Determine the (x, y) coordinate at the center of the cell enclosing the given text.  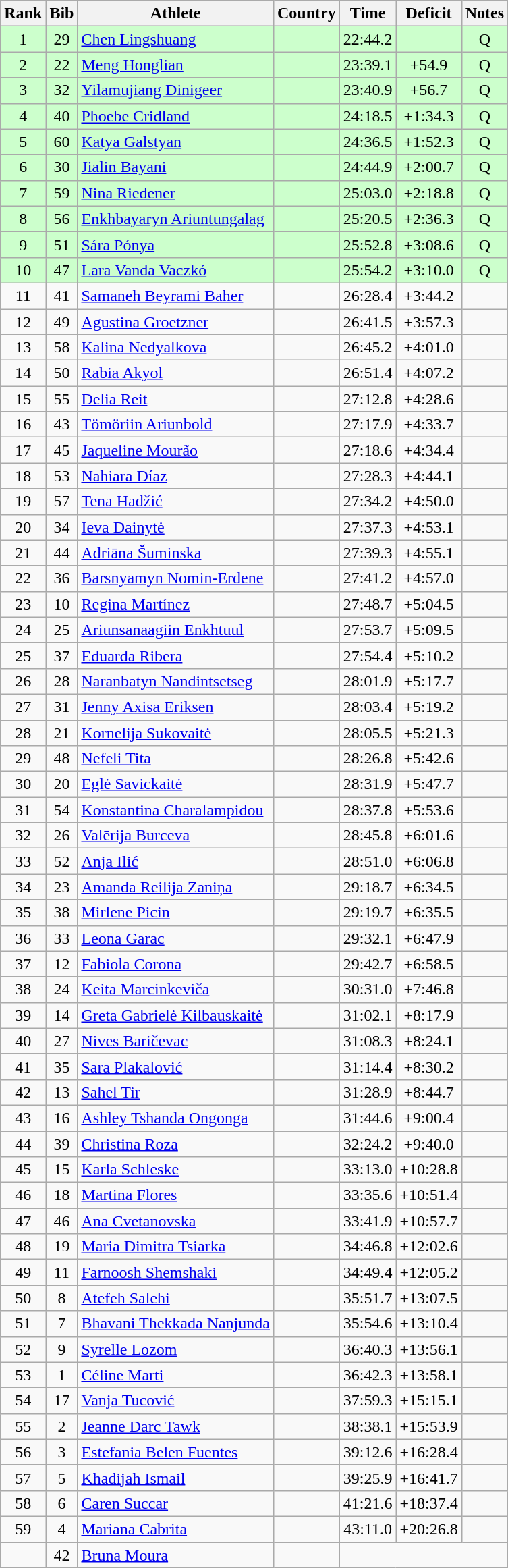
Rank (23, 13)
Kornelija Sukovaitė (175, 732)
33:41.9 (368, 1221)
Jaqueline Mourão (175, 450)
41:21.6 (368, 1503)
Notes (484, 13)
Bib (62, 13)
+4:01.0 (429, 348)
28:03.4 (368, 707)
22:44.2 (368, 39)
28:31.9 (368, 784)
+3:44.2 (429, 296)
+4:34.4 (429, 450)
+6:35.5 (429, 913)
+4:53.1 (429, 527)
Athlete (175, 13)
36:40.3 (368, 1349)
+10:51.4 (429, 1195)
38:38.1 (368, 1426)
31:08.3 (368, 1041)
+2:36.3 (429, 219)
Vanja Tucović (175, 1401)
+13:07.5 (429, 1298)
27:18.6 (368, 450)
+5:10.2 (429, 655)
Mariana Cabrita (175, 1529)
26:51.4 (368, 373)
31:02.1 (368, 1015)
Nahiara Díaz (175, 476)
23:40.9 (368, 90)
35:54.6 (368, 1324)
Barsnyamyn Nomin-Erdene (175, 578)
+5:17.7 (429, 681)
60 (62, 142)
Maria Dimitra Tsiarka (175, 1247)
+7:46.8 (429, 990)
Nina Riedener (175, 193)
Syrelle Lozom (175, 1349)
Agustina Groetzner (175, 322)
Fabiola Corona (175, 964)
+15:15.1 (429, 1401)
Meng Honglian (175, 65)
Amanda Reilija Zaniņa (175, 887)
Karla Schleske (175, 1170)
28:26.8 (368, 759)
+12:05.2 (429, 1272)
Keita Marcinkeviča (175, 990)
Jenny Axisa Eriksen (175, 707)
Sára Pónya (175, 244)
+1:52.3 (429, 142)
+20:26.8 (429, 1529)
31:14.4 (368, 1066)
27:48.7 (368, 604)
+10:28.8 (429, 1170)
Christina Roza (175, 1144)
Phoebe Cridland (175, 116)
Deficit (429, 13)
28:37.8 (368, 810)
+18:37.4 (429, 1503)
Tena Hadžić (175, 502)
23:39.1 (368, 65)
Estefania Belen Fuentes (175, 1452)
+5:09.5 (429, 630)
+5:19.2 (429, 707)
34:46.8 (368, 1247)
29:18.7 (368, 887)
Chen Lingshuang (175, 39)
Yilamujiang Dinigeer (175, 90)
+6:47.9 (429, 938)
Nives Baričevac (175, 1041)
Delia Reit (175, 399)
37:59.3 (368, 1401)
+4:07.2 (429, 373)
Ana Cvetanovska (175, 1221)
Martina Flores (175, 1195)
+16:28.4 (429, 1452)
Bruna Moura (175, 1555)
27:17.9 (368, 425)
+5:21.3 (429, 732)
Time (368, 13)
Rabia Akyol (175, 373)
35:51.7 (368, 1298)
33:13.0 (368, 1170)
26:45.2 (368, 348)
Khadijah Ismail (175, 1478)
Anja Ilić (175, 861)
Enkhbayaryn Ariuntungalag (175, 219)
+10:57.7 (429, 1221)
+13:10.4 (429, 1324)
+8:30.2 (429, 1066)
+5:04.5 (429, 604)
Eduarda Ribera (175, 655)
Kalina Nedyalkova (175, 348)
+56.7 (429, 90)
+4:55.1 (429, 553)
+16:41.7 (429, 1478)
Bhavani Thekkada Nanjunda (175, 1324)
Ariunsanaagiin Enkhtuul (175, 630)
27:12.8 (368, 399)
Sara Plakalović (175, 1066)
29:32.1 (368, 938)
+4:57.0 (429, 578)
34:49.4 (368, 1272)
Naranbatyn Nandintsetseg (175, 681)
28:45.8 (368, 836)
27:34.2 (368, 502)
31:28.9 (368, 1092)
+6:58.5 (429, 964)
Leona Garac (175, 938)
+4:44.1 (429, 476)
Sahel Tir (175, 1092)
+6:06.8 (429, 861)
+8:24.1 (429, 1041)
+8:44.7 (429, 1092)
30:31.0 (368, 990)
Céline Marti (175, 1375)
27:28.3 (368, 476)
+5:53.6 (429, 810)
Ieva Dainytė (175, 527)
+4:28.6 (429, 399)
24:18.5 (368, 116)
43:11.0 (368, 1529)
Jeanne Darc Tawk (175, 1426)
24:44.9 (368, 167)
+4:50.0 (429, 502)
+12:02.6 (429, 1247)
27:37.3 (368, 527)
Valērija Burceva (175, 836)
+54.9 (429, 65)
Jialin Bayani (175, 167)
+1:34.3 (429, 116)
27:53.7 (368, 630)
26:41.5 (368, 322)
28:01.9 (368, 681)
Lara Vanda Vaczkó (175, 270)
+13:56.1 (429, 1349)
25:20.5 (368, 219)
+2:18.8 (429, 193)
+3:10.0 (429, 270)
Atefeh Salehi (175, 1298)
+9:40.0 (429, 1144)
Greta Gabrielė Kilbauskaitė (175, 1015)
28:05.5 (368, 732)
28:51.0 (368, 861)
Nefeli Tita (175, 759)
24:36.5 (368, 142)
Eglė Savickaitė (175, 784)
Ashley Tshanda Ongonga (175, 1118)
25:03.0 (368, 193)
27:39.3 (368, 553)
+6:34.5 (429, 887)
36:42.3 (368, 1375)
Regina Martínez (175, 604)
26:28.4 (368, 296)
29:42.7 (368, 964)
+3:57.3 (429, 322)
Tömöriin Ariunbold (175, 425)
33:35.6 (368, 1195)
+2:00.7 (429, 167)
Mirlene Picin (175, 913)
+3:08.6 (429, 244)
Konstantina Charalampidou (175, 810)
27:54.4 (368, 655)
39:25.9 (368, 1478)
32:24.2 (368, 1144)
Adriāna Šuminska (175, 553)
+5:47.7 (429, 784)
+5:42.6 (429, 759)
Country (306, 13)
25:54.2 (368, 270)
31:44.6 (368, 1118)
25:52.8 (368, 244)
+15:53.9 (429, 1426)
27:41.2 (368, 578)
+4:33.7 (429, 425)
+9:00.4 (429, 1118)
29:19.7 (368, 913)
Caren Succar (175, 1503)
+13:58.1 (429, 1375)
+6:01.6 (429, 836)
Katya Galstyan (175, 142)
+8:17.9 (429, 1015)
Samaneh Beyrami Baher (175, 296)
Farnoosh Shemshaki (175, 1272)
39:12.6 (368, 1452)
